Detect which cell encompasses the target text, then output its [X, Y] center coordinate. 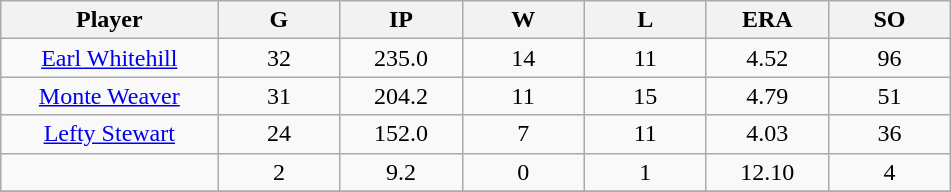
36 [889, 134]
24 [279, 134]
4 [889, 172]
7 [523, 134]
G [279, 20]
31 [279, 96]
96 [889, 58]
12.10 [767, 172]
L [645, 20]
32 [279, 58]
51 [889, 96]
204.2 [401, 96]
Monte Weaver [110, 96]
0 [523, 172]
2 [279, 172]
4.52 [767, 58]
14 [523, 58]
Player [110, 20]
9.2 [401, 172]
15 [645, 96]
SO [889, 20]
W [523, 20]
4.79 [767, 96]
ERA [767, 20]
Earl Whitehill [110, 58]
1 [645, 172]
152.0 [401, 134]
IP [401, 20]
235.0 [401, 58]
Lefty Stewart [110, 134]
4.03 [767, 134]
